Return the (x, y) coordinate for the center point of the cell that contains the specified text.  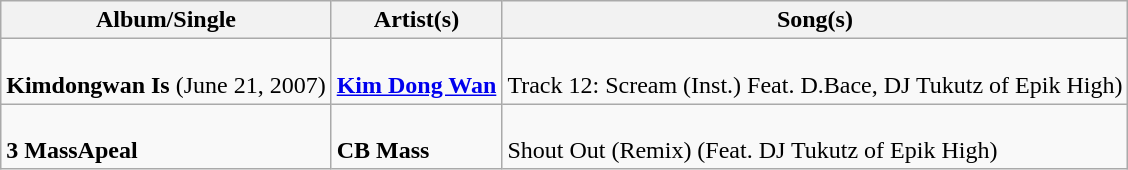
Artist(s) (416, 20)
CB Mass (416, 136)
Kim Dong Wan (416, 72)
Kimdongwan Is (June 21, 2007) (166, 72)
Song(s) (815, 20)
Track 12: Scream (Inst.) Feat. D.Bace, DJ Tukutz of Epik High) (815, 72)
Album/Single (166, 20)
Shout Out (Remix) (Feat. DJ Tukutz of Epik High) (815, 136)
3 MassApeal (166, 136)
